For the text-containing cell, return its midpoint in [x, y] coordinate format. 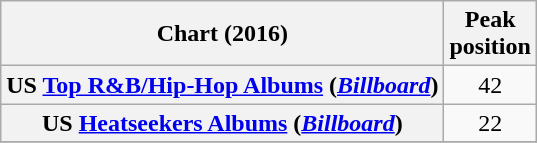
Chart (2016) [222, 34]
22 [490, 123]
US Top R&B/Hip-Hop Albums (Billboard) [222, 85]
42 [490, 85]
Peakposition [490, 34]
US Heatseekers Albums (Billboard) [222, 123]
